For the text-containing cell, return its midpoint in [X, Y] coordinate format. 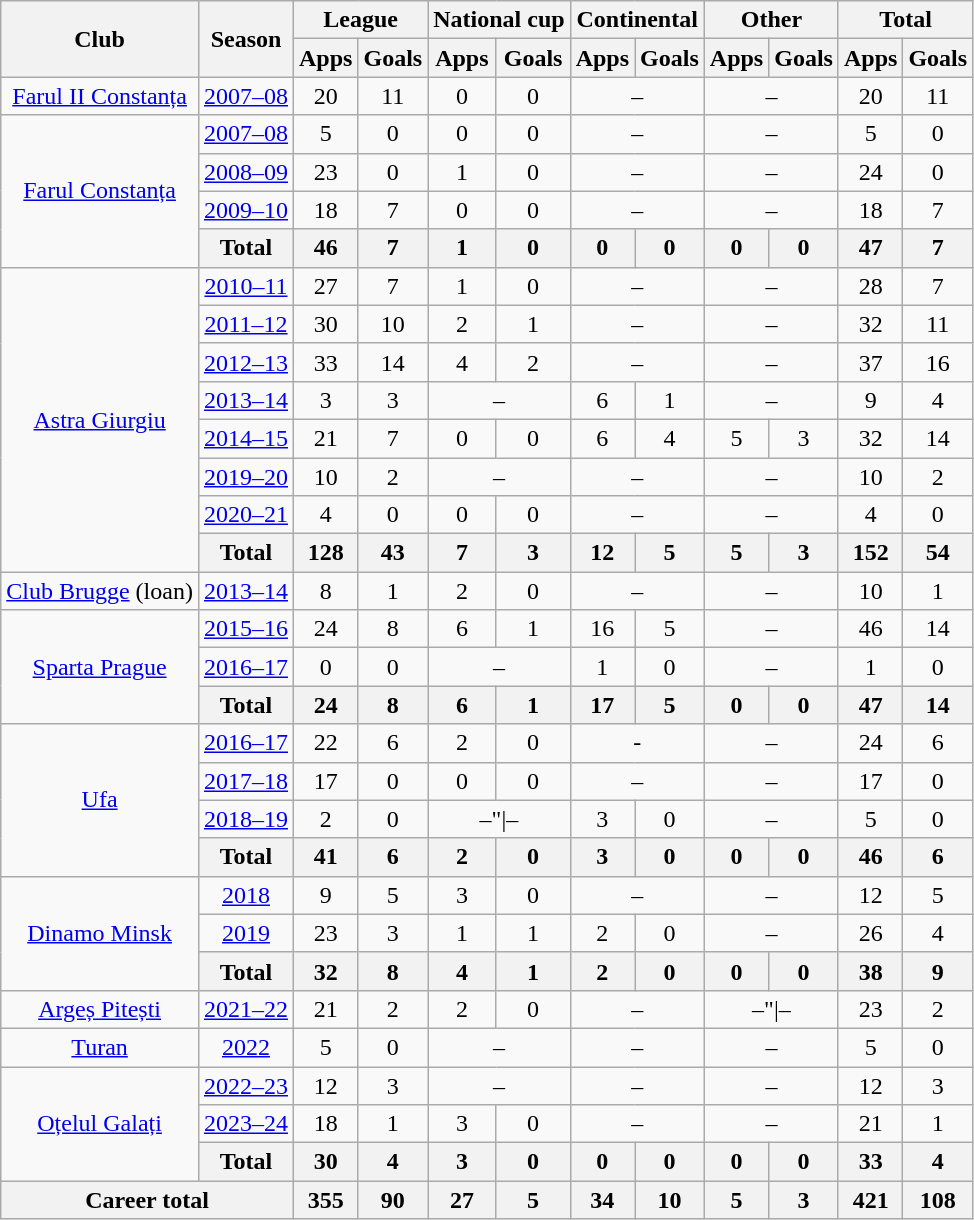
355 [326, 1200]
37 [870, 362]
Season [246, 39]
Sparta Prague [100, 667]
421 [870, 1200]
Farul Constanța [100, 191]
2015–16 [246, 629]
2008–09 [246, 172]
2018–19 [246, 819]
Club [100, 39]
2022–23 [246, 1085]
2012–13 [246, 362]
2022 [246, 1047]
28 [870, 286]
54 [938, 553]
2021–22 [246, 1009]
22 [326, 743]
Farul II Constanța [100, 96]
Club Brugge (loan) [100, 591]
Astra Giurgiu [100, 419]
2019 [246, 933]
2018 [246, 895]
2019–20 [246, 477]
Ufa [100, 800]
26 [870, 933]
152 [870, 553]
Career total [148, 1200]
2023–24 [246, 1124]
38 [870, 971]
41 [326, 857]
League [361, 20]
Oțelul Galați [100, 1123]
2011–12 [246, 324]
Continental [637, 20]
2020–21 [246, 515]
National cup [499, 20]
2014–15 [246, 438]
128 [326, 553]
Argeș Pitești [100, 1009]
2009–10 [246, 210]
34 [602, 1200]
2017–18 [246, 781]
108 [938, 1200]
- [637, 743]
Turan [100, 1047]
Other [771, 20]
90 [393, 1200]
2010–11 [246, 286]
Dinamo Minsk [100, 933]
43 [393, 553]
